Provide the [x, y] coordinate of the cell's center where the given text is located.  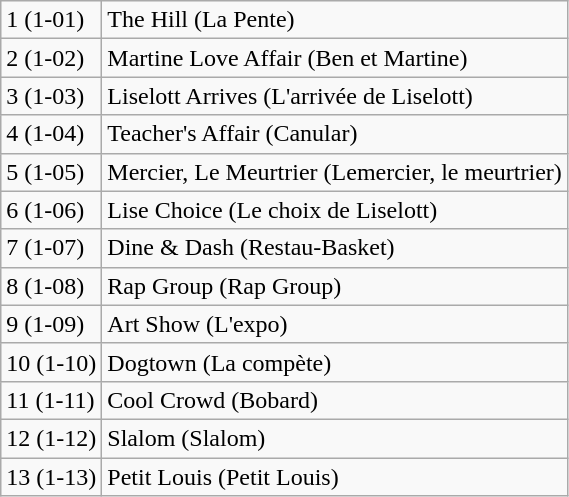
5 (1-05) [52, 172]
Art Show (L'expo) [335, 324]
12 (1-12) [52, 438]
Petit Louis (Petit Louis) [335, 477]
Lise Choice (Le choix de Liselott) [335, 210]
Mercier, Le Meurtrier (Lemercier, le meurtrier) [335, 172]
11 (1-11) [52, 400]
13 (1-13) [52, 477]
6 (1-06) [52, 210]
7 (1-07) [52, 248]
3 (1-03) [52, 96]
10 (1-10) [52, 362]
9 (1-09) [52, 324]
Cool Crowd (Bobard) [335, 400]
1 (1-01) [52, 20]
The Hill (La Pente) [335, 20]
Dogtown (La compète) [335, 362]
Teacher's Affair (Canular) [335, 134]
8 (1-08) [52, 286]
Slalom (Slalom) [335, 438]
4 (1-04) [52, 134]
Rap Group (Rap Group) [335, 286]
Dine & Dash (Restau-Basket) [335, 248]
2 (1-02) [52, 58]
Liselott Arrives (L'arrivée de Liselott) [335, 96]
Martine Love Affair (Ben et Martine) [335, 58]
